Detect which cell encompasses the target text, then output its (X, Y) center coordinate. 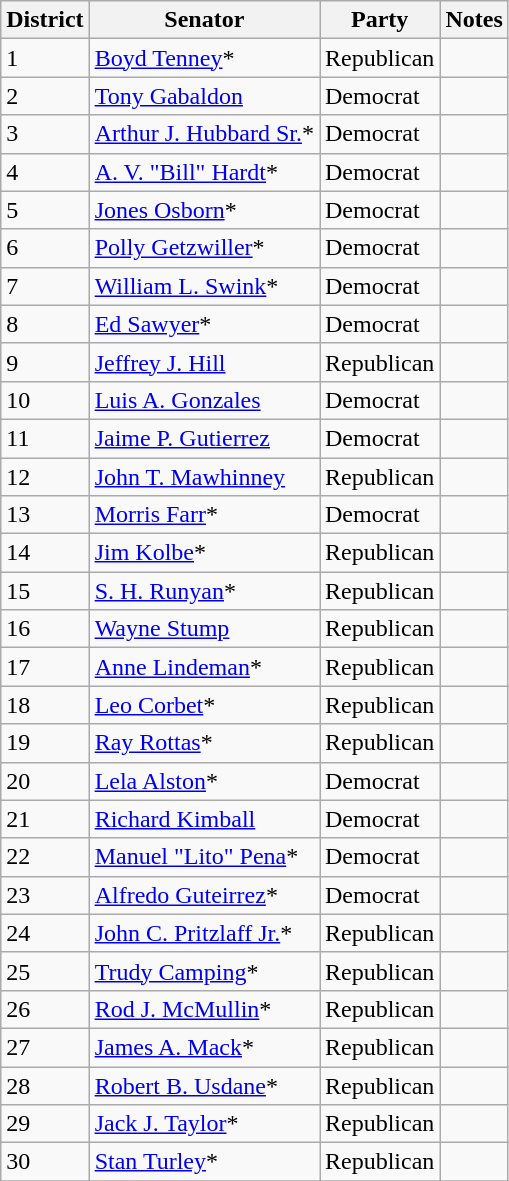
A. V. "Bill" Hardt* (204, 172)
Anne Lindeman* (204, 667)
Polly Getzwiller* (204, 248)
Lela Alston* (204, 781)
Morris Farr* (204, 515)
Jones Osborn* (204, 210)
Manuel "Lito" Pena* (204, 857)
30 (45, 1162)
Wayne Stump (204, 629)
District (45, 20)
24 (45, 933)
14 (45, 553)
3 (45, 134)
Jim Kolbe* (204, 553)
Tony Gabaldon (204, 96)
Arthur J. Hubbard Sr.* (204, 134)
13 (45, 515)
27 (45, 1047)
Alfredo Guteirrez* (204, 895)
10 (45, 400)
Jack J. Taylor* (204, 1124)
4 (45, 172)
23 (45, 895)
James A. Mack* (204, 1047)
6 (45, 248)
20 (45, 781)
John C. Pritzlaff Jr.* (204, 933)
21 (45, 819)
William L. Swink* (204, 286)
John T. Mawhinney (204, 477)
26 (45, 1009)
Leo Corbet* (204, 705)
1 (45, 58)
7 (45, 286)
Ray Rottas* (204, 743)
8 (45, 324)
Trudy Camping* (204, 971)
22 (45, 857)
2 (45, 96)
25 (45, 971)
11 (45, 438)
Boyd Tenney* (204, 58)
Jeffrey J. Hill (204, 362)
Robert B. Usdane* (204, 1085)
Party (380, 20)
29 (45, 1124)
19 (45, 743)
16 (45, 629)
Senator (204, 20)
Ed Sawyer* (204, 324)
15 (45, 591)
17 (45, 667)
18 (45, 705)
Jaime P. Gutierrez (204, 438)
Stan Turley* (204, 1162)
9 (45, 362)
Luis A. Gonzales (204, 400)
Richard Kimball (204, 819)
5 (45, 210)
28 (45, 1085)
Rod J. McMullin* (204, 1009)
Notes (474, 20)
S. H. Runyan* (204, 591)
12 (45, 477)
